Identify which cell holds the provided text, then report its [x, y] central coordinate. 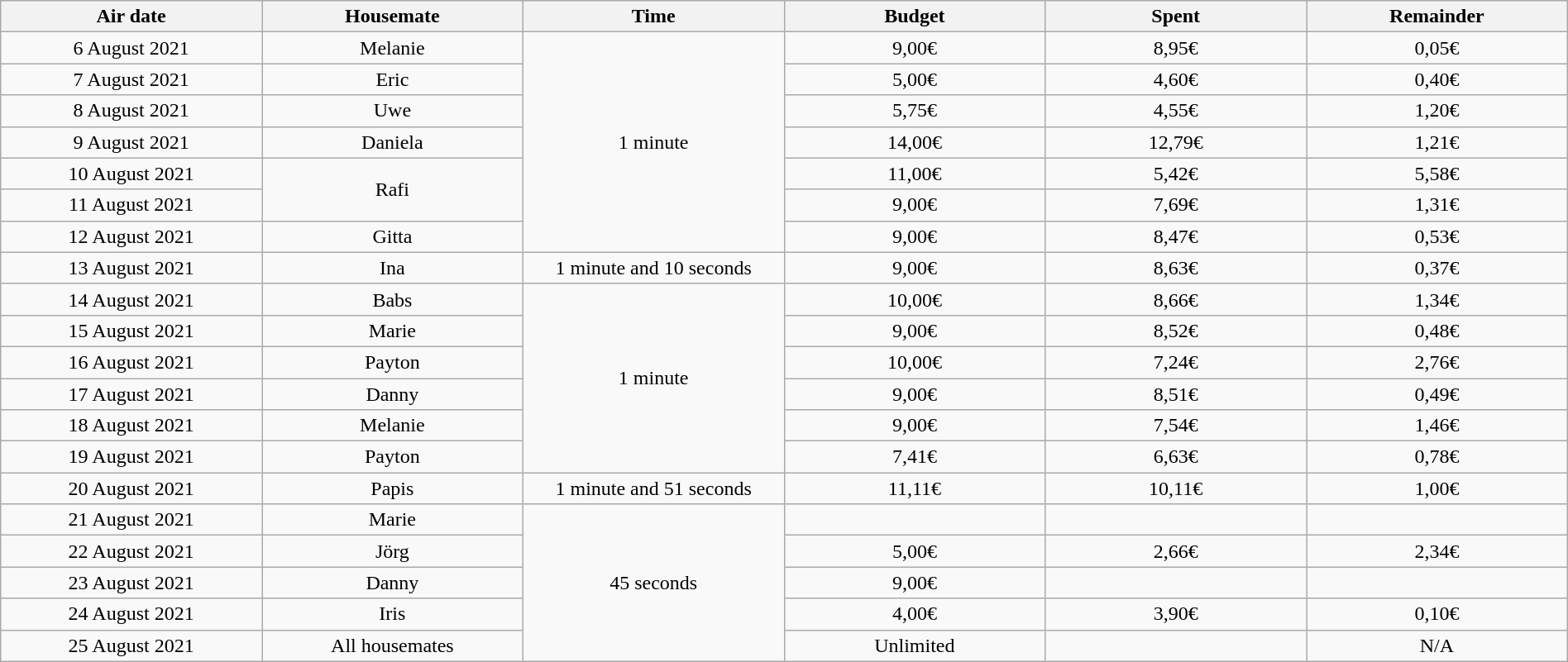
N/A [1437, 645]
8,95€ [1176, 48]
Gitta [392, 236]
15 August 2021 [131, 331]
Babs [392, 299]
5,42€ [1176, 174]
19 August 2021 [131, 457]
10,11€ [1176, 488]
8,63€ [1176, 268]
7 August 2021 [131, 79]
1,34€ [1437, 299]
21 August 2021 [131, 520]
6,63€ [1176, 457]
0,05€ [1437, 48]
1,00€ [1437, 488]
Eric [392, 79]
4,55€ [1176, 111]
Unlimited [915, 645]
7,24€ [1176, 362]
18 August 2021 [131, 426]
0,40€ [1437, 79]
Iris [392, 614]
45 seconds [653, 583]
14,00€ [915, 142]
0,10€ [1437, 614]
12 August 2021 [131, 236]
23 August 2021 [131, 583]
Budget [915, 17]
Housemate [392, 17]
25 August 2021 [131, 645]
All housemates [392, 645]
9 August 2021 [131, 142]
Time [653, 17]
11 August 2021 [131, 205]
Air date [131, 17]
Spent [1176, 17]
4,60€ [1176, 79]
16 August 2021 [131, 362]
7,41€ [915, 457]
1 minute and 51 seconds [653, 488]
11,00€ [915, 174]
22 August 2021 [131, 551]
8 August 2021 [131, 111]
Ina [392, 268]
14 August 2021 [131, 299]
Jörg [392, 551]
Rafi [392, 189]
1,46€ [1437, 426]
2,66€ [1176, 551]
0,53€ [1437, 236]
Remainder [1437, 17]
17 August 2021 [131, 394]
8,51€ [1176, 394]
0,49€ [1437, 394]
Papis [392, 488]
5,75€ [915, 111]
Daniela [392, 142]
0,78€ [1437, 457]
13 August 2021 [131, 268]
7,54€ [1176, 426]
20 August 2021 [131, 488]
12,79€ [1176, 142]
0,48€ [1437, 331]
2,76€ [1437, 362]
0,37€ [1437, 268]
5,58€ [1437, 174]
1,20€ [1437, 111]
8,66€ [1176, 299]
11,11€ [915, 488]
7,69€ [1176, 205]
1 minute and 10 seconds [653, 268]
8,52€ [1176, 331]
3,90€ [1176, 614]
2,34€ [1437, 551]
8,47€ [1176, 236]
1,21€ [1437, 142]
Uwe [392, 111]
4,00€ [915, 614]
24 August 2021 [131, 614]
6 August 2021 [131, 48]
1,31€ [1437, 205]
10 August 2021 [131, 174]
